Provide the [X, Y] coordinate of the cell's center where the given text is located.  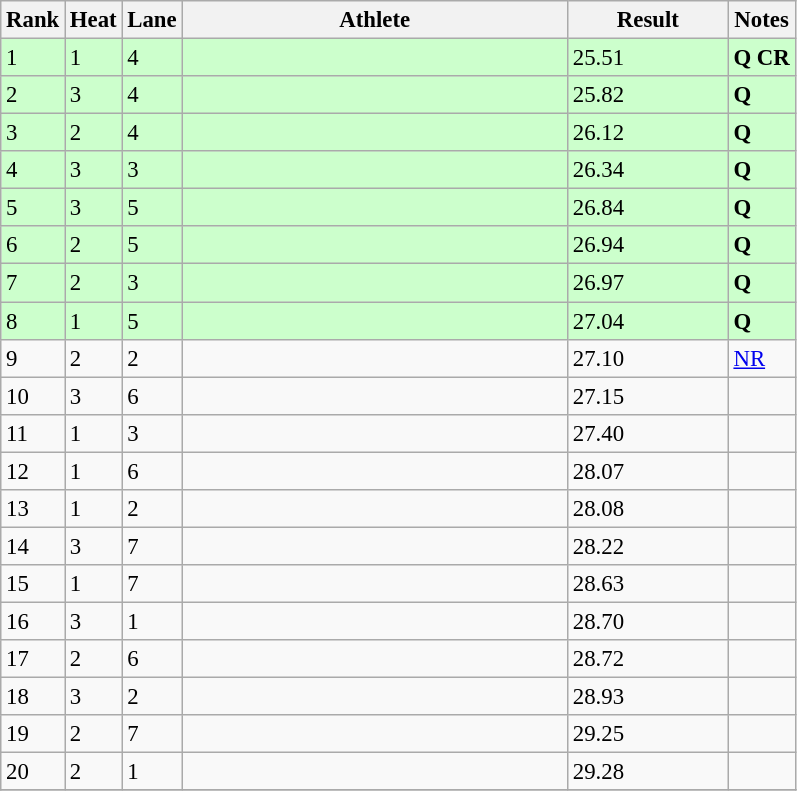
18 [33, 697]
17 [33, 659]
Athlete [375, 20]
9 [33, 358]
13 [33, 509]
8 [33, 321]
11 [33, 433]
28.07 [648, 471]
26.94 [648, 245]
12 [33, 471]
NR [762, 358]
26.34 [648, 170]
26.12 [648, 133]
28.63 [648, 584]
Notes [762, 20]
14 [33, 546]
27.40 [648, 433]
Result [648, 20]
27.15 [648, 396]
10 [33, 396]
Heat [94, 20]
15 [33, 584]
25.82 [648, 95]
28.93 [648, 697]
29.25 [648, 734]
29.28 [648, 772]
27.10 [648, 358]
20 [33, 772]
28.72 [648, 659]
Lane [152, 20]
26.84 [648, 208]
28.08 [648, 509]
Rank [33, 20]
25.51 [648, 58]
26.97 [648, 283]
16 [33, 621]
19 [33, 734]
28.70 [648, 621]
27.04 [648, 321]
Q CR [762, 58]
28.22 [648, 546]
